For the text-containing cell, return its midpoint in (x, y) coordinate format. 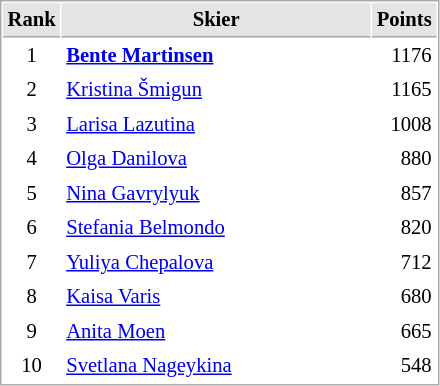
Anita Moen (216, 332)
Larisa Lazutina (216, 124)
6 (32, 228)
3 (32, 124)
Svetlana Nageykina (216, 366)
Nina Gavrylyuk (216, 194)
Stefania Belmondo (216, 228)
5 (32, 194)
7 (32, 262)
Rank (32, 20)
Yuliya Chepalova (216, 262)
Kaisa Varis (216, 296)
857 (404, 194)
1 (32, 56)
10 (32, 366)
9 (32, 332)
1176 (404, 56)
4 (32, 158)
1165 (404, 90)
820 (404, 228)
665 (404, 332)
880 (404, 158)
548 (404, 366)
2 (32, 90)
Kristina Šmigun (216, 90)
Bente Martinsen (216, 56)
Points (404, 20)
1008 (404, 124)
712 (404, 262)
Skier (216, 20)
8 (32, 296)
Olga Danilova (216, 158)
680 (404, 296)
